Output the [x, y] coordinate of the center of the cell containing the given text.  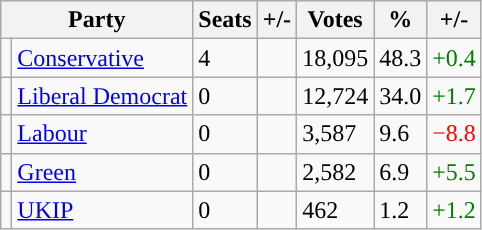
UKIP [102, 210]
% [400, 20]
Labour [102, 134]
−8.8 [454, 134]
48.3 [400, 58]
9.6 [400, 134]
2,582 [336, 172]
18,095 [336, 58]
Green [102, 172]
12,724 [336, 96]
Conservative [102, 58]
4 [225, 58]
+1.2 [454, 210]
1.2 [400, 210]
Party [97, 20]
6.9 [400, 172]
Liberal Democrat [102, 96]
3,587 [336, 134]
34.0 [400, 96]
Seats [225, 20]
+5.5 [454, 172]
Votes [336, 20]
462 [336, 210]
+1.7 [454, 96]
+0.4 [454, 58]
